Locate the cell with the specified text and output its [X, Y] center coordinate. 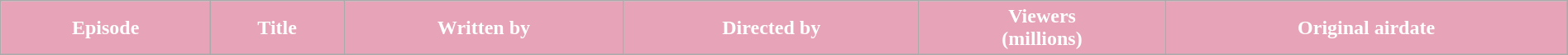
Original airdate [1366, 28]
Viewers(millions) [1042, 28]
Written by [485, 28]
Title [278, 28]
Directed by [771, 28]
Episode [106, 28]
